Locate the cell with the specified text and output its (x, y) center coordinate. 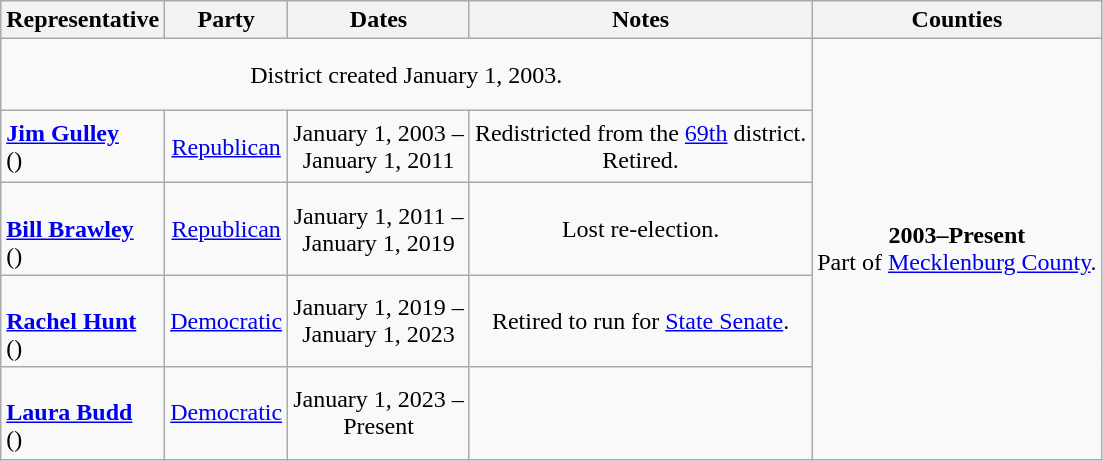
Party (226, 20)
Lost re-election. (640, 229)
January 1, 2003 – January 1, 2011 (379, 147)
District created January 1, 2003. (406, 75)
January 1, 2023 – Present (379, 413)
Retired to run for State Senate. (640, 321)
Laura Budd() (83, 413)
Notes (640, 20)
2003–Present Part of Mecklenburg County. (957, 249)
January 1, 2019 – January 1, 2023 (379, 321)
Redistricted from the 69th district. Retired. (640, 147)
Jim Gulley() (83, 147)
Dates (379, 20)
January 1, 2011 – January 1, 2019 (379, 229)
Counties (957, 20)
Rachel Hunt() (83, 321)
Bill Brawley() (83, 229)
Representative (83, 20)
